Scan for the cell matching the given text and deliver its (x, y) coordinate at center. 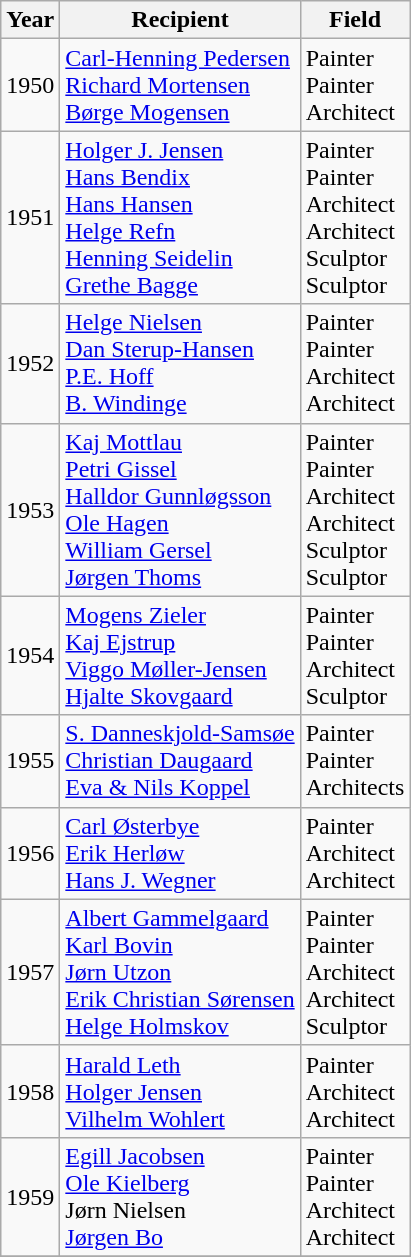
Recipient (180, 20)
1952 (30, 364)
Albert Gammelgaard Karl Bovin Jørn Utzon Erik Christian Sørensen Helge Holmskov (180, 972)
PainterPainterArchitect (355, 85)
Kaj Mottlau Petri Gissel Halldor Gunnløgsson Ole Hagen William Gersel Jørgen Thoms (180, 510)
Carl-Henning Pedersen Richard Mortensen Børge Mogensen (180, 85)
PainterPainterArchitectSculptor (355, 656)
1959 (30, 1196)
S. Danneskjold-Samsøe Christian Daugaard Eva & Nils Koppel (180, 761)
Holger J. JensenHans BendixHans HansenHelge RefnHenning SeidelinGrethe Bagge (180, 218)
1951 (30, 218)
Egill Jacobsen Ole KielbergJørn Nielsen Jørgen Bo (180, 1196)
Year (30, 20)
1955 (30, 761)
Field (355, 20)
1958 (30, 1091)
PainterPainterArchitects (355, 761)
Carl Østerbye Erik Herløw Hans J. Wegner (180, 853)
1956 (30, 853)
Helge Nielsen Dan Sterup-HansenP.E. HoffB. Windinge (180, 364)
1950 (30, 85)
Mogens Zieler Kaj Ejstrup Viggo Møller-Jensen Hjalte Skovgaard (180, 656)
PainterPainterArchitectArchitectSculptor (355, 972)
1953 (30, 510)
1954 (30, 656)
1957 (30, 972)
Harald Leth Holger JensenVilhelm Wohlert (180, 1091)
